Identify which cell holds the provided text, then report its [x, y] central coordinate. 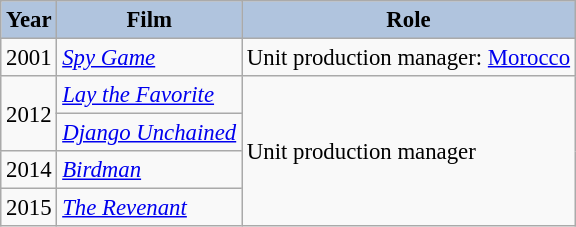
Role [409, 20]
Lay the Favorite [150, 95]
2015 [29, 208]
Film [150, 20]
Spy Game [150, 58]
The Revenant [150, 208]
2012 [29, 114]
Year [29, 20]
2001 [29, 58]
Django Unchained [150, 133]
2014 [29, 170]
Unit production manager: Morocco [409, 58]
Unit production manager [409, 151]
Birdman [150, 170]
